Find where the given text appears and provide that cell's center as [X, Y] coordinate. 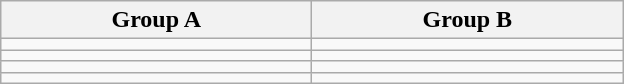
Group A [156, 20]
Group B [468, 20]
